Extract the [X, Y] coordinate from the center of the cell holding the provided text.  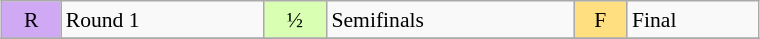
Round 1 [162, 20]
R [32, 20]
Final [693, 20]
½ [294, 20]
F [600, 20]
Semifinals [450, 20]
